Search for the cell housing the specified text and yield its (X, Y) center coordinate. 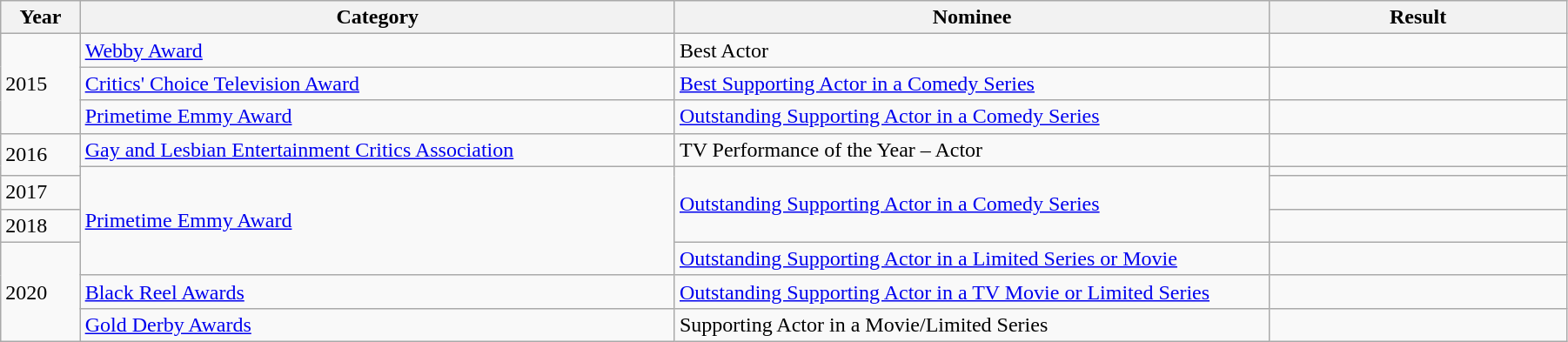
2016 (40, 155)
Outstanding Supporting Actor in a Limited Series or Movie (971, 258)
Outstanding Supporting Actor in a TV Movie or Limited Series (971, 292)
TV Performance of the Year – Actor (971, 150)
2018 (40, 225)
2017 (40, 192)
Result (1418, 17)
Supporting Actor in a Movie/Limited Series (971, 325)
Nominee (971, 17)
2020 (40, 292)
Critics' Choice Television Award (378, 84)
Category (378, 17)
Best Supporting Actor in a Comedy Series (971, 84)
2015 (40, 84)
Best Actor (971, 50)
Webby Award (378, 50)
Year (40, 17)
Gold Derby Awards (378, 325)
Gay and Lesbian Entertainment Critics Association (378, 150)
Black Reel Awards (378, 292)
